Return (X, Y) of the center of cell containing provided text 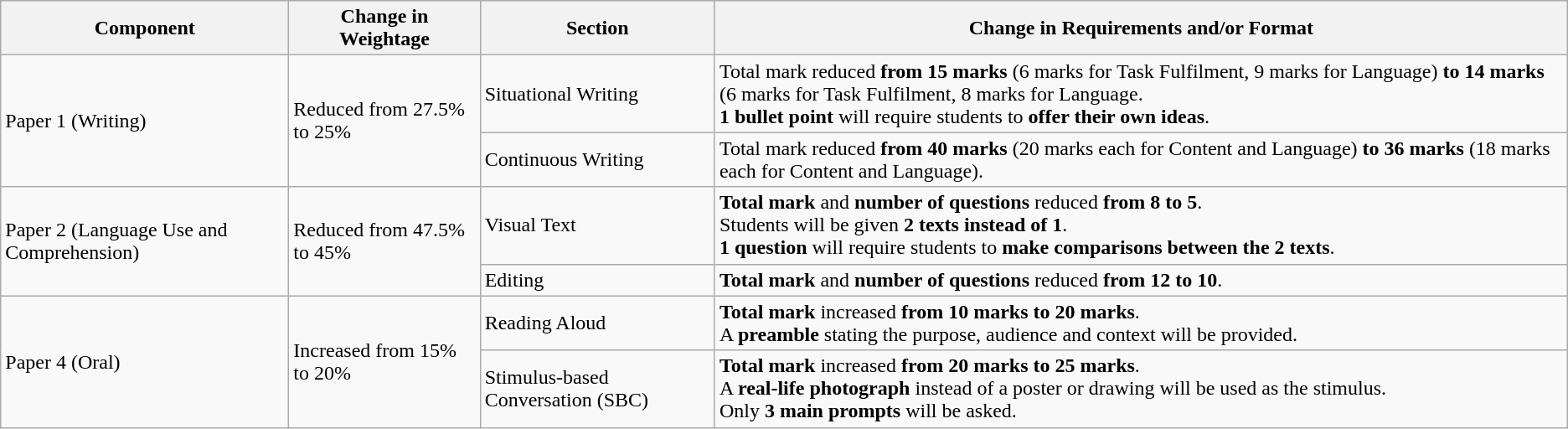
Paper 2 (Language Use and Comprehension) (145, 241)
Component (145, 28)
Stimulus-based Conversation (SBC) (597, 389)
Total mark increased from 10 marks to 20 marks.A preamble stating the purpose, audience and context will be provided. (1141, 323)
Continuous Writing (597, 159)
Situational Writing (597, 94)
Reading Aloud (597, 323)
Increased from 15% to 20% (384, 362)
Paper 4 (Oral) (145, 362)
Change in Requirements and/or Format (1141, 28)
Reduced from 47.5% to 45% (384, 241)
Total mark and number of questions reduced from 12 to 10. (1141, 280)
Visual Text (597, 225)
Editing (597, 280)
Paper 1 (Writing) (145, 121)
Section (597, 28)
Reduced from 27.5% to 25% (384, 121)
Total mark reduced from 40 marks (20 marks each for Content and Language) to 36 marks (18 marks each for Content and Language). (1141, 159)
Change in Weightage (384, 28)
